Pinpoint the cell where the given text exists, returning its [X, Y] midpoint coordinate. 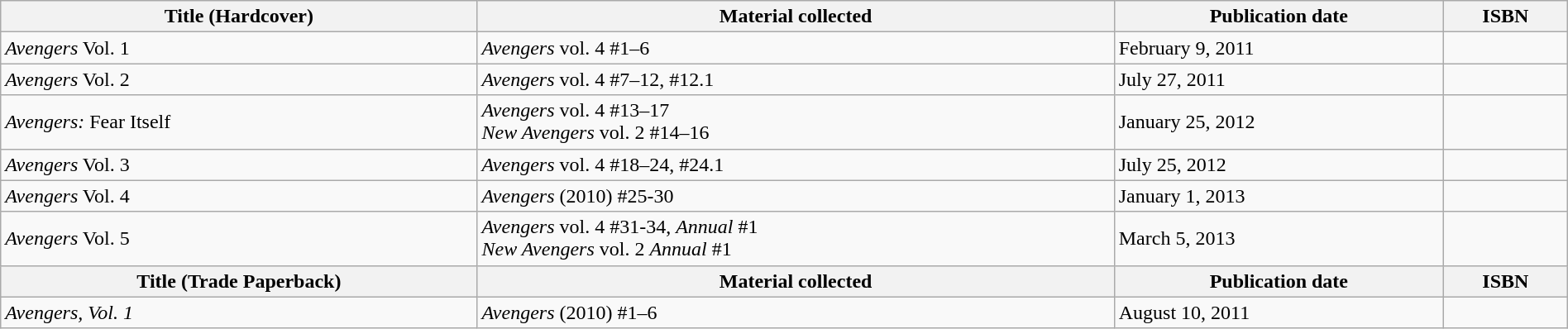
Avengers vol. 4 #18–24, #24.1 [796, 164]
March 5, 2013 [1279, 238]
January 1, 2013 [1279, 196]
Avengers Vol. 2 [239, 79]
January 25, 2012 [1279, 122]
Avengers, Vol. 1 [239, 312]
Avengers vol. 4 #13–17 New Avengers vol. 2 #14–16 [796, 122]
Avengers vol. 4 #31-34, Annual #1 New Avengers vol. 2 Annual #1 [796, 238]
Title (Hardcover) [239, 17]
Avengers Vol. 1 [239, 48]
Avengers Vol. 5 [239, 238]
August 10, 2011 [1279, 312]
Avengers vol. 4 #7–12, #12.1 [796, 79]
Avengers Vol. 3 [239, 164]
Avengers Vol. 4 [239, 196]
Avengers (2010) #25-30 [796, 196]
Avengers vol. 4 #1–6 [796, 48]
July 25, 2012 [1279, 164]
Avengers: Fear Itself [239, 122]
July 27, 2011 [1279, 79]
Title (Trade Paperback) [239, 281]
Avengers (2010) #1–6 [796, 312]
February 9, 2011 [1279, 48]
